Locate the cell with the specified text and output its [x, y] center coordinate. 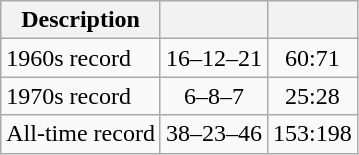
1970s record [81, 96]
153:198 [312, 134]
All-time record [81, 134]
60:71 [312, 58]
Description [81, 20]
6–8–7 [214, 96]
16–12–21 [214, 58]
38–23–46 [214, 134]
25:28 [312, 96]
1960s record [81, 58]
